Identify which cell holds the provided text, then report its (x, y) central coordinate. 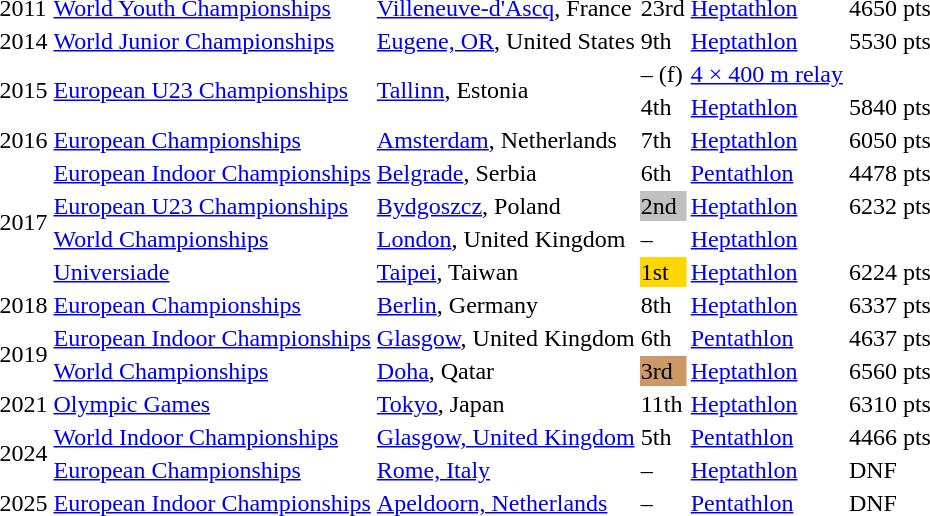
Tokyo, Japan (506, 404)
Belgrade, Serbia (506, 173)
Eugene, OR, United States (506, 41)
Tallinn, Estonia (506, 90)
3rd (662, 371)
Olympic Games (212, 404)
9th (662, 41)
Amsterdam, Netherlands (506, 140)
2nd (662, 206)
11th (662, 404)
5th (662, 437)
World Junior Championships (212, 41)
Doha, Qatar (506, 371)
Taipei, Taiwan (506, 272)
8th (662, 305)
4 × 400 m relay (766, 74)
– (f) (662, 74)
Universiade (212, 272)
Rome, Italy (506, 470)
Berlin, Germany (506, 305)
World Indoor Championships (212, 437)
London, United Kingdom (506, 239)
1st (662, 272)
7th (662, 140)
4th (662, 107)
Bydgoszcz, Poland (506, 206)
